Return the (x, y) coordinate for the center point of the cell that contains the specified text.  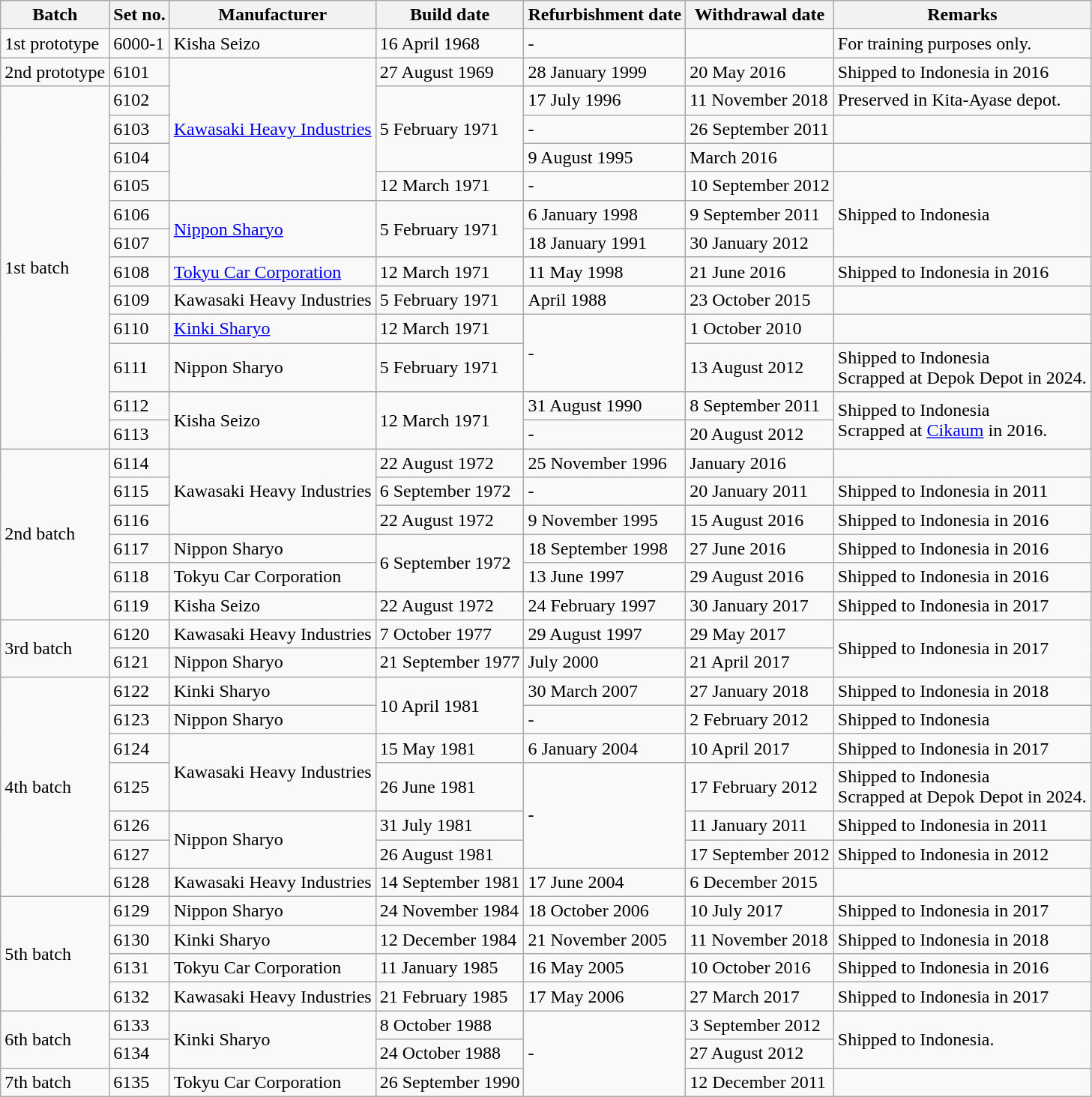
26 September 2011 (760, 129)
6134 (139, 1054)
24 February 1997 (605, 605)
27 June 2016 (760, 548)
July 2000 (605, 662)
25 November 1996 (605, 463)
27 August 1969 (450, 72)
6000-1 (139, 43)
29 August 1997 (605, 634)
13 June 1997 (605, 577)
31 July 1981 (450, 825)
6102 (139, 100)
21 September 1977 (450, 662)
11 January 2011 (760, 825)
6126 (139, 825)
January 2016 (760, 463)
6119 (139, 605)
30 January 2012 (760, 243)
6 December 2015 (760, 883)
6121 (139, 662)
3rd batch (55, 648)
Shipped to Indonesia in 2012 (962, 853)
16 April 1968 (450, 43)
April 1988 (605, 300)
8 September 2011 (760, 406)
7 October 1977 (450, 634)
6111 (139, 367)
Refurbishment date (605, 15)
15 August 2016 (760, 520)
17 September 2012 (760, 853)
21 November 2005 (605, 940)
24 October 1988 (450, 1054)
6125 (139, 787)
6101 (139, 72)
20 January 2011 (760, 492)
21 April 2017 (760, 662)
17 February 2012 (760, 787)
Set no. (139, 15)
6122 (139, 691)
31 August 1990 (605, 406)
10 July 2017 (760, 911)
6115 (139, 492)
15 May 1981 (450, 748)
6104 (139, 157)
29 May 2017 (760, 634)
6123 (139, 719)
27 January 2018 (760, 691)
2nd prototype (55, 72)
6132 (139, 997)
6116 (139, 520)
1st prototype (55, 43)
Build date (450, 15)
6114 (139, 463)
20 May 2016 (760, 72)
20 August 2012 (760, 435)
29 August 2016 (760, 577)
17 July 1996 (605, 100)
6135 (139, 1082)
Withdrawal date (760, 15)
21 June 2016 (760, 271)
6105 (139, 186)
10 September 2012 (760, 186)
2 February 2012 (760, 719)
6107 (139, 243)
10 April 2017 (760, 748)
6133 (139, 1025)
30 January 2017 (760, 605)
6th batch (55, 1039)
6124 (139, 748)
17 May 2006 (605, 997)
6129 (139, 911)
26 June 1981 (450, 787)
12 December 2011 (760, 1082)
13 August 2012 (760, 367)
7th batch (55, 1082)
4th batch (55, 787)
18 January 1991 (605, 243)
10 April 1981 (450, 705)
Batch (55, 15)
6106 (139, 214)
Shipped to Indonesia. (962, 1039)
6120 (139, 634)
6118 (139, 577)
26 September 1990 (450, 1082)
10 October 2016 (760, 968)
For training purposes only. (962, 43)
5th batch (55, 954)
11 January 1985 (450, 968)
27 August 2012 (760, 1054)
17 June 2004 (605, 883)
18 September 1998 (605, 548)
Shipped to IndonesiaScrapped at Cikaum in 2016. (962, 420)
6103 (139, 129)
18 October 2006 (605, 911)
26 August 1981 (450, 853)
Manufacturer (273, 15)
6 January 2004 (605, 748)
6108 (139, 271)
28 January 1999 (605, 72)
Preserved in Kita-Ayase depot. (962, 100)
1 October 2010 (760, 328)
8 October 1988 (450, 1025)
1st batch (55, 268)
2nd batch (55, 534)
6109 (139, 300)
23 October 2015 (760, 300)
Remarks (962, 15)
6 January 1998 (605, 214)
11 May 1998 (605, 271)
3 September 2012 (760, 1025)
9 August 1995 (605, 157)
6110 (139, 328)
16 May 2005 (605, 968)
March 2016 (760, 157)
6113 (139, 435)
9 September 2011 (760, 214)
6131 (139, 968)
9 November 1995 (605, 520)
6128 (139, 883)
6127 (139, 853)
14 September 1981 (450, 883)
6117 (139, 548)
27 March 2017 (760, 997)
30 March 2007 (605, 691)
24 November 1984 (450, 911)
6112 (139, 406)
12 December 1984 (450, 940)
21 February 1985 (450, 997)
6130 (139, 940)
